Determine the [x, y] coordinate at the center of the cell enclosing the given text.  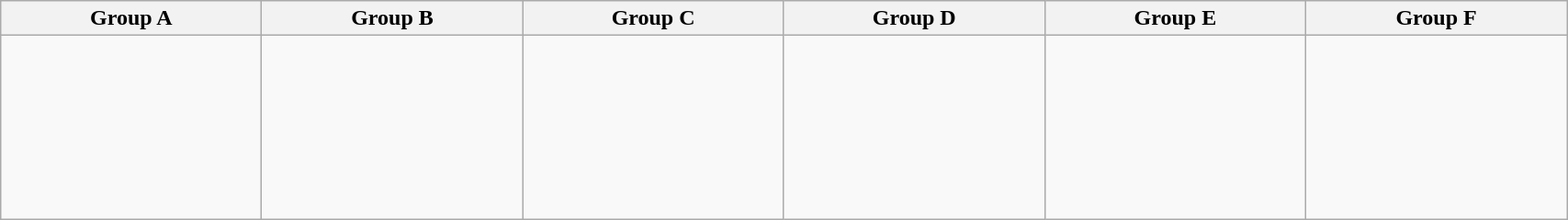
Group D [914, 18]
Group C [653, 18]
Group E [1175, 18]
Group B [392, 18]
Group F [1436, 18]
Group A [131, 18]
